Determine the [x, y] coordinate at the center of the cell enclosing the given text.  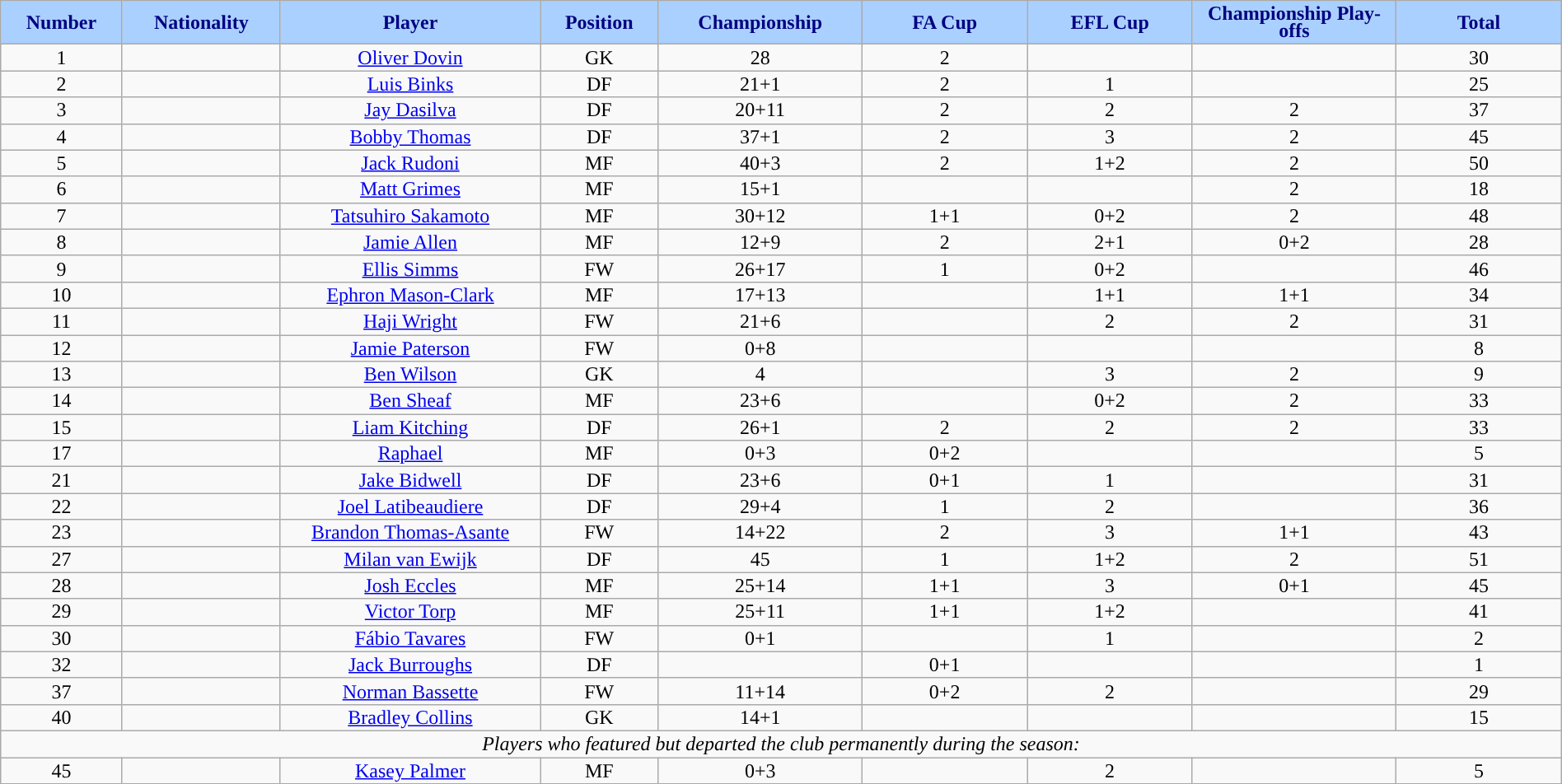
14+1 [760, 717]
Jay Dasilva [410, 110]
Haji Wright [410, 321]
Jack Rudoni [410, 163]
Player [410, 23]
21 [61, 480]
25+11 [760, 612]
Jack Burroughs [410, 665]
Championship [760, 23]
40+3 [760, 163]
Victor Torp [410, 612]
12 [61, 348]
2+1 [1110, 242]
46 [1480, 268]
22 [61, 506]
21+1 [760, 84]
37+1 [760, 137]
10 [61, 295]
36 [1480, 506]
15+1 [760, 189]
EFL Cup [1110, 23]
Tatsuhiro Sakamoto [410, 216]
14+22 [760, 533]
29+4 [760, 506]
43 [1480, 533]
Brandon Thomas-Asante [410, 533]
Raphael [410, 454]
Number [61, 23]
Joel Latibeaudiere [410, 506]
Bobby Thomas [410, 137]
13 [61, 375]
23 [61, 533]
40 [61, 717]
Ellis Simms [410, 268]
17 [61, 454]
26+1 [760, 427]
Position [600, 23]
50 [1480, 163]
Jake Bidwell [410, 480]
14 [61, 401]
Jamie Paterson [410, 348]
Liam Kitching [410, 427]
Bradley Collins [410, 717]
12+9 [760, 242]
17+13 [760, 295]
32 [61, 665]
Matt Grimes [410, 189]
21+6 [760, 321]
Ephron Mason-Clark [410, 295]
20+11 [760, 110]
Kasey Palmer [410, 771]
Fábio Tavares [410, 638]
Milan van Ewijk [410, 559]
FA Cup [944, 23]
Jamie Allen [410, 242]
18 [1480, 189]
34 [1480, 295]
Josh Eccles [410, 586]
Oliver Dovin [410, 58]
25+14 [760, 586]
Total [1480, 23]
27 [61, 559]
Ben Wilson [410, 375]
30+12 [760, 216]
Players who featured but departed the club permanently during the season: [781, 744]
0+8 [760, 348]
Championship Play-offs [1293, 23]
Nationality [201, 23]
7 [61, 216]
Ben Sheaf [410, 401]
26+17 [760, 268]
6 [61, 189]
41 [1480, 612]
11 [61, 321]
25 [1480, 84]
Luis Binks [410, 84]
11+14 [760, 691]
48 [1480, 216]
51 [1480, 559]
Norman Bassette [410, 691]
